Output the (X, Y) coordinate of the center of the cell containing the given text.  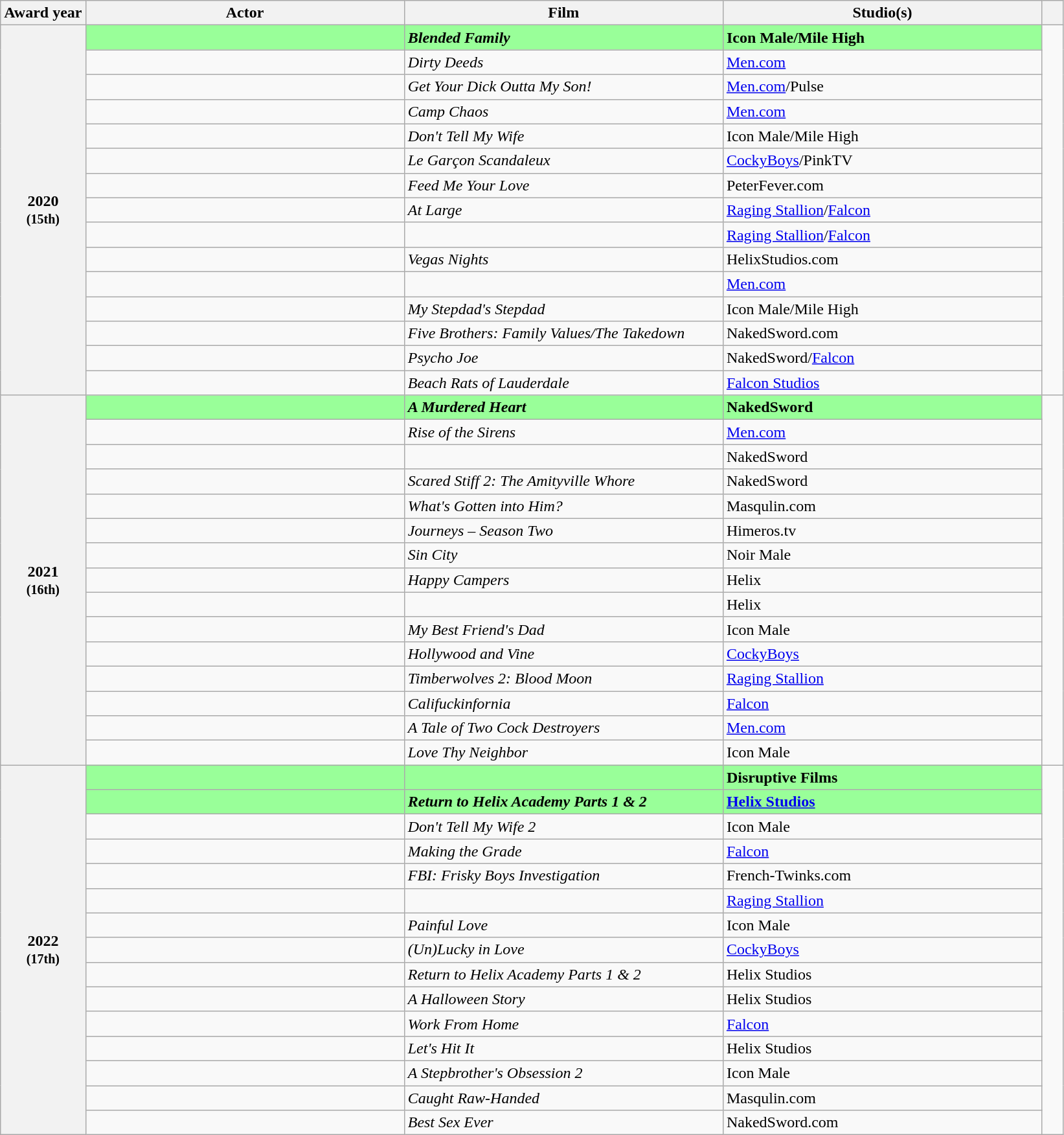
Let's Hit It (563, 1048)
Men.com/Pulse (882, 87)
Blended Family (563, 38)
Don't Tell My Wife (563, 136)
At Large (563, 210)
FBI: Frisky Boys Investigation (563, 876)
Vegas Nights (563, 259)
A Halloween Story (563, 999)
Don't Tell My Wife 2 (563, 827)
What's Gotten into Him? (563, 506)
Making the Grade (563, 851)
Actor (245, 13)
My Best Friend's Dad (563, 629)
Happy Campers (563, 580)
Noir Male (882, 555)
Feed Me Your Love (563, 185)
2022(17th) (43, 950)
My Stepdad's Stepdad (563, 309)
2020(15th) (43, 210)
Califuckinfornia (563, 703)
Psycho Joe (563, 358)
Get Your Dick Outta My Son! (563, 87)
Five Brothers: Family Values/The Takedown (563, 334)
(Un)Lucky in Love (563, 950)
Award year (43, 13)
Best Sex Ever (563, 1123)
French-Twinks.com (882, 876)
Film (563, 13)
Disruptive Films (882, 777)
Beach Rats of Lauderdale (563, 383)
Journeys – Season Two (563, 531)
Le Garçon Scandaleux (563, 161)
A Murdered Heart (563, 407)
A Stepbrother's Obsession 2 (563, 1073)
Studio(s) (882, 13)
Work From Home (563, 1024)
Hollywood and Vine (563, 654)
Timberwolves 2: Blood Moon (563, 678)
Dirty Deeds (563, 62)
Love Thy Neighbor (563, 753)
Sin City (563, 555)
PeterFever.com (882, 185)
Caught Raw-Handed (563, 1098)
Painful Love (563, 925)
A Tale of Two Cock Destroyers (563, 728)
CockyBoys/PinkTV (882, 161)
Camp Chaos (563, 111)
Rise of the Sirens (563, 432)
Falcon Studios (882, 383)
NakedSword/Falcon (882, 358)
Scared Stiff 2: The Amityville Whore (563, 481)
2021(16th) (43, 580)
Himeros.tv (882, 531)
HelixStudios.com (882, 259)
